For the text-containing cell, return its midpoint in (x, y) coordinate format. 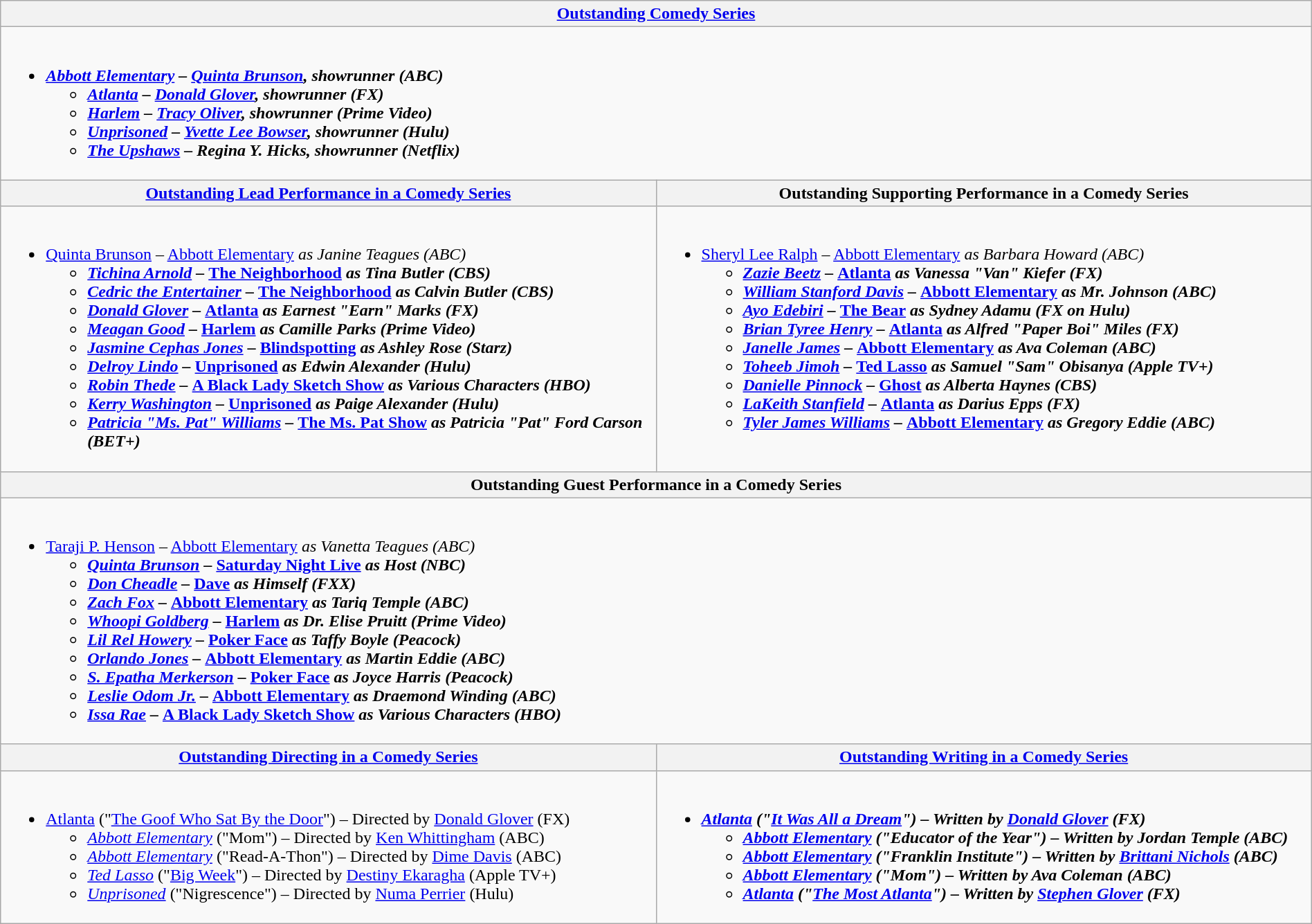
Outstanding Comedy Series (656, 14)
Outstanding Directing in a Comedy Series (328, 757)
Outstanding Supporting Performance in a Comedy Series (984, 193)
Outstanding Lead Performance in a Comedy Series (328, 193)
Outstanding Writing in a Comedy Series (984, 757)
Outstanding Guest Performance in a Comedy Series (656, 484)
